Capture the cell that displays the provided text and extract its [X, Y] central coordinate. 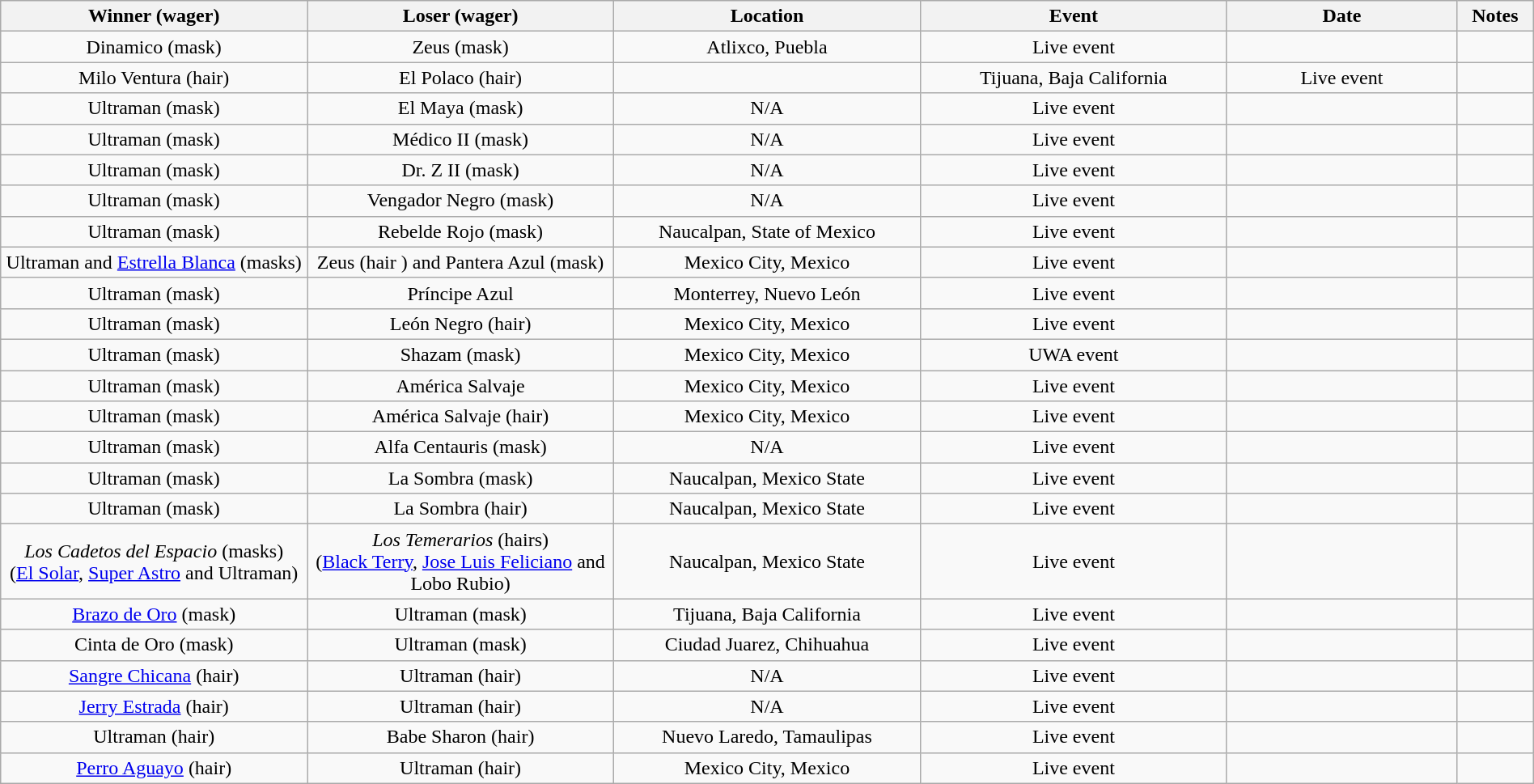
Brazo de Oro (mask) [154, 614]
Atlixco, Puebla [767, 47]
La Sombra (mask) [461, 478]
Dinamico (mask) [154, 47]
Monterrey, Nuevo León [767, 293]
Ultraman and Estrella Blanca (masks) [154, 262]
Rebelde Rojo (mask) [461, 231]
Naucalpan, State of Mexico [767, 231]
UWA event [1073, 354]
Notes [1495, 16]
El Polaco (hair) [461, 78]
Nuevo Laredo, Tamaulipas [767, 737]
Médico II (mask) [461, 139]
Winner (wager) [154, 16]
Perro Aguayo (hair) [154, 768]
Los Cadetos del Espacio (masks)(El Solar, Super Astro and Ultraman) [154, 562]
Los Temerarios (hairs)(Black Terry, Jose Luis Feliciano and Lobo Rubio) [461, 562]
Location [767, 16]
Shazam (mask) [461, 354]
Ciudad Juarez, Chihuahua [767, 645]
Alfa Centauris (mask) [461, 447]
Event [1073, 16]
Dr. Z II (mask) [461, 170]
Babe Sharon (hair) [461, 737]
Milo Ventura (hair) [154, 78]
Zeus (mask) [461, 47]
El Maya (mask) [461, 108]
América Salvaje (hair) [461, 417]
Date [1341, 16]
Príncipe Azul [461, 293]
León Negro (hair) [461, 324]
Vengador Negro (mask) [461, 201]
América Salvaje [461, 386]
Sangre Chicana (hair) [154, 676]
Jerry Estrada (hair) [154, 706]
La Sombra (hair) [461, 509]
Cinta de Oro (mask) [154, 645]
Loser (wager) [461, 16]
Zeus (hair ) and Pantera Azul (mask) [461, 262]
